Search for the cell housing the specified text and yield its [x, y] center coordinate. 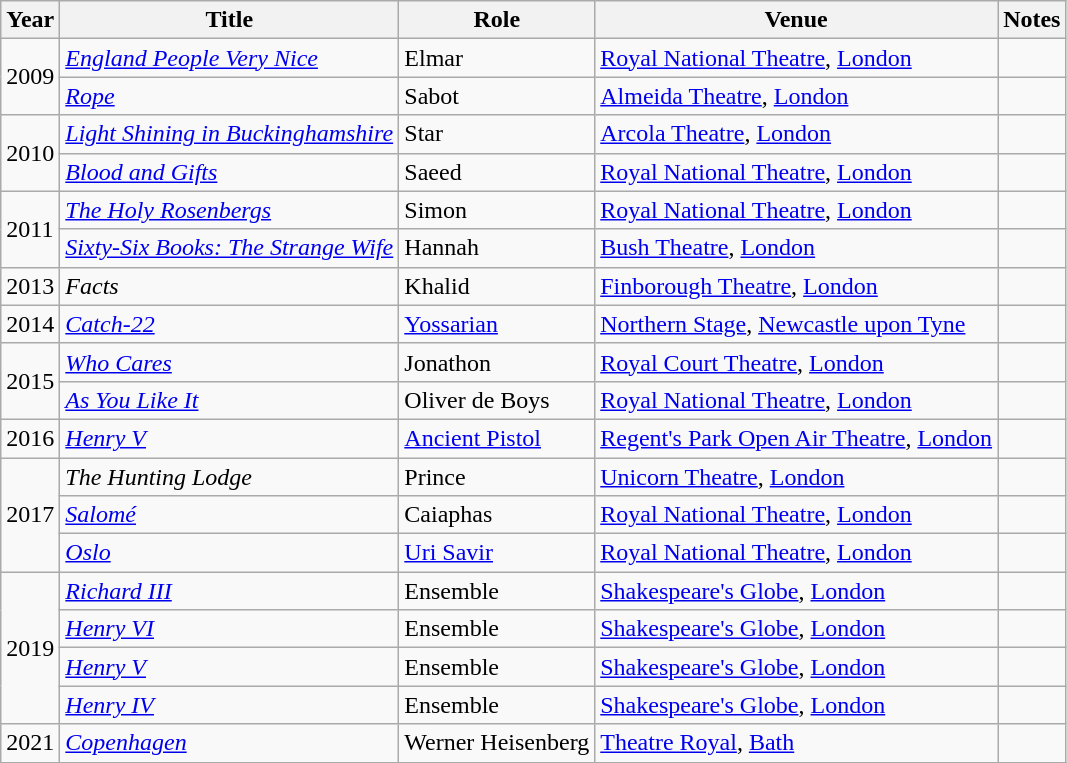
Sabot [497, 96]
Henry IV [230, 705]
Prince [497, 477]
Catch-22 [230, 324]
Northern Stage, Newcastle upon Tyne [796, 324]
Year [30, 20]
2011 [30, 229]
England People Very Nice [230, 58]
Werner Heisenberg [497, 743]
2021 [30, 743]
Salomé [230, 515]
Role [497, 20]
2019 [30, 648]
Simon [497, 210]
Title [230, 20]
Notes [1032, 20]
Yossarian [497, 324]
Regent's Park Open Air Theatre, London [796, 438]
Caiaphas [497, 515]
The Holy Rosenbergs [230, 210]
Rope [230, 96]
2017 [30, 515]
Bush Theatre, London [796, 248]
2015 [30, 381]
Finborough Theatre, London [796, 286]
Light Shining in Buckinghamshire [230, 134]
Star [497, 134]
Oliver de Boys [497, 400]
Unicorn Theatre, London [796, 477]
Elmar [497, 58]
Uri Savir [497, 553]
Blood and Gifts [230, 172]
2010 [30, 153]
Venue [796, 20]
2009 [30, 77]
Khalid [497, 286]
Theatre Royal, Bath [796, 743]
Oslo [230, 553]
2016 [30, 438]
Royal Court Theatre, London [796, 362]
Richard III [230, 591]
Ancient Pistol [497, 438]
Copenhagen [230, 743]
2014 [30, 324]
The Hunting Lodge [230, 477]
Henry VI [230, 629]
Who Cares [230, 362]
Saeed [497, 172]
Hannah [497, 248]
Facts [230, 286]
As You Like It [230, 400]
2013 [30, 286]
Almeida Theatre, London [796, 96]
Jonathon [497, 362]
Arcola Theatre, London [796, 134]
Sixty-Six Books: The Strange Wife [230, 248]
